Determine the (x, y) coordinate at the center of the cell enclosing the given text.  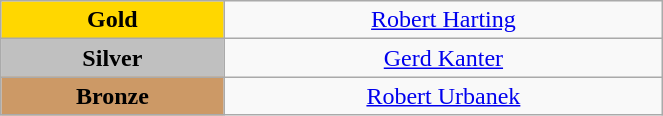
Robert Harting (444, 20)
Gold (112, 20)
Bronze (112, 96)
Gerd Kanter (444, 58)
Silver (112, 58)
Robert Urbanek (444, 96)
